Capture the cell that displays the provided text and extract its [x, y] central coordinate. 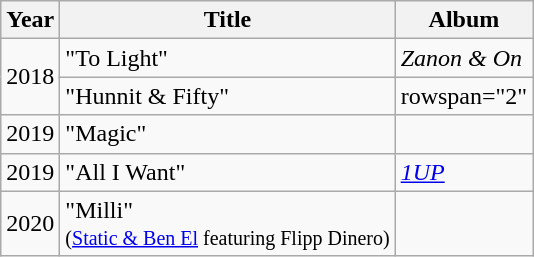
"Magic" [228, 134]
2018 [30, 77]
Year [30, 20]
rowspan="2" [464, 96]
"To Light" [228, 58]
Title [228, 20]
1UP [464, 172]
2020 [30, 224]
Zanon & On [464, 58]
"Hunnit & Fifty" [228, 96]
"All I Want" [228, 172]
"Milli"(Static & Ben El featuring Flipp Dinero) [228, 224]
Album [464, 20]
